Capture the cell that displays the provided text and extract its (X, Y) central coordinate. 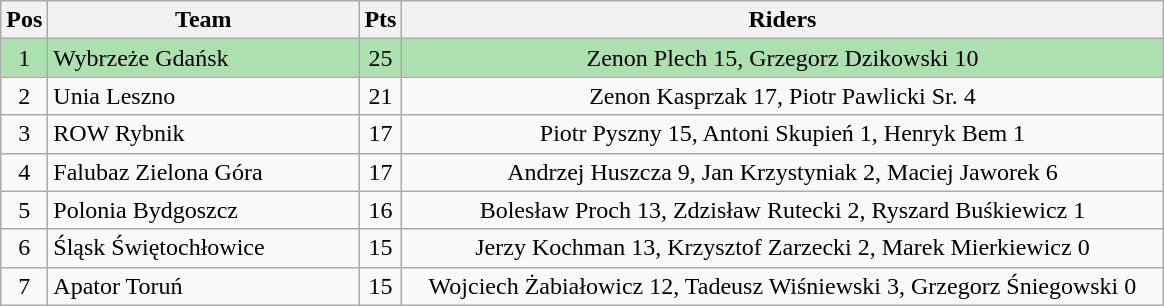
ROW Rybnik (204, 134)
Piotr Pyszny 15, Antoni Skupień 1, Henryk Bem 1 (782, 134)
Wybrzeże Gdańsk (204, 58)
25 (380, 58)
2 (24, 96)
6 (24, 248)
Śląsk Świętochłowice (204, 248)
Andrzej Huszcza 9, Jan Krzystyniak 2, Maciej Jaworek 6 (782, 172)
Jerzy Kochman 13, Krzysztof Zarzecki 2, Marek Mierkiewicz 0 (782, 248)
Wojciech Żabiałowicz 12, Tadeusz Wiśniewski 3, Grzegorz Śniegowski 0 (782, 286)
Riders (782, 20)
Zenon Plech 15, Grzegorz Dzikowski 10 (782, 58)
Polonia Bydgoszcz (204, 210)
Pts (380, 20)
Team (204, 20)
Apator Toruń (204, 286)
Unia Leszno (204, 96)
Pos (24, 20)
4 (24, 172)
21 (380, 96)
5 (24, 210)
Zenon Kasprzak 17, Piotr Pawlicki Sr. 4 (782, 96)
1 (24, 58)
7 (24, 286)
16 (380, 210)
Falubaz Zielona Góra (204, 172)
3 (24, 134)
Bolesław Proch 13, Zdzisław Rutecki 2, Ryszard Buśkiewicz 1 (782, 210)
